Find where the given text appears and provide that cell's center as (X, Y) coordinate. 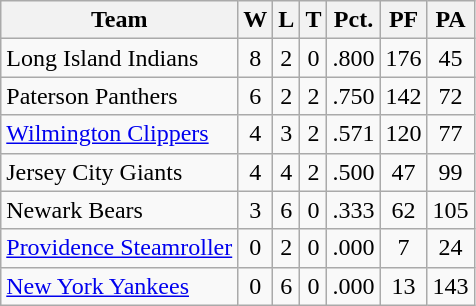
7 (404, 248)
62 (404, 210)
Wilmington Clippers (120, 134)
PA (450, 20)
T (314, 20)
105 (450, 210)
72 (450, 96)
176 (404, 58)
142 (404, 96)
Long Island Indians (120, 58)
.571 (354, 134)
W (256, 20)
Team (120, 20)
New York Yankees (120, 286)
47 (404, 172)
Jersey City Giants (120, 172)
99 (450, 172)
13 (404, 286)
45 (450, 58)
PF (404, 20)
.500 (354, 172)
L (286, 20)
77 (450, 134)
.800 (354, 58)
Providence Steamroller (120, 248)
Pct. (354, 20)
8 (256, 58)
143 (450, 286)
24 (450, 248)
120 (404, 134)
Paterson Panthers (120, 96)
Newark Bears (120, 210)
.750 (354, 96)
.333 (354, 210)
